Determine the (X, Y) coordinate at the center of the cell enclosing the given text.  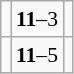
11–5 (37, 55)
11–3 (37, 19)
